Capture the cell that displays the provided text and extract its [x, y] central coordinate. 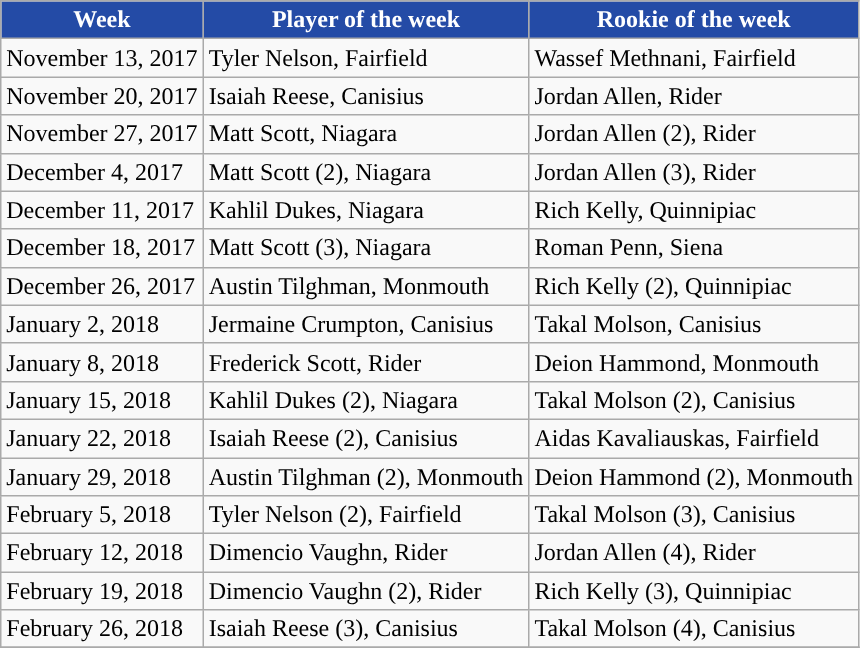
November 13, 2017 [102, 58]
Jermaine Crumpton, Canisius [366, 324]
Jordan Allen, Rider [694, 96]
Isaiah Reese (2), Canisius [366, 438]
Jordan Allen (2), Rider [694, 134]
November 27, 2017 [102, 134]
February 26, 2018 [102, 629]
Jordan Allen (4), Rider [694, 553]
Rich Kelly (2), Quinnipiac [694, 286]
Rich Kelly (3), Quinnipiac [694, 591]
Jordan Allen (3), Rider [694, 172]
Aidas Kavaliauskas, Fairfield [694, 438]
January 8, 2018 [102, 362]
December 26, 2017 [102, 286]
Wassef Methnani, Fairfield [694, 58]
Takal Molson (4), Canisius [694, 629]
Isaiah Reese, Canisius [366, 96]
Austin Tilghman, Monmouth [366, 286]
December 11, 2017 [102, 210]
Tyler Nelson (2), Fairfield [366, 515]
Rich Kelly, Quinnipiac [694, 210]
Takal Molson (2), Canisius [694, 400]
Deion Hammond, Monmouth [694, 362]
January 22, 2018 [102, 438]
February 12, 2018 [102, 553]
Player of the week [366, 20]
Takal Molson (3), Canisius [694, 515]
November 20, 2017 [102, 96]
Isaiah Reese (3), Canisius [366, 629]
Matt Scott (3), Niagara [366, 248]
Roman Penn, Siena [694, 248]
Frederick Scott, Rider [366, 362]
Dimencio Vaughn, Rider [366, 553]
January 29, 2018 [102, 477]
Kahlil Dukes, Niagara [366, 210]
Takal Molson, Canisius [694, 324]
January 2, 2018 [102, 324]
Tyler Nelson, Fairfield [366, 58]
Matt Scott, Niagara [366, 134]
Austin Tilghman (2), Monmouth [366, 477]
January 15, 2018 [102, 400]
December 4, 2017 [102, 172]
Deion Hammond (2), Monmouth [694, 477]
Week [102, 20]
Rookie of the week [694, 20]
Dimencio Vaughn (2), Rider [366, 591]
February 19, 2018 [102, 591]
Kahlil Dukes (2), Niagara [366, 400]
February 5, 2018 [102, 515]
Matt Scott (2), Niagara [366, 172]
December 18, 2017 [102, 248]
